Return the (X, Y) coordinate for the center point of the cell that contains the specified text.  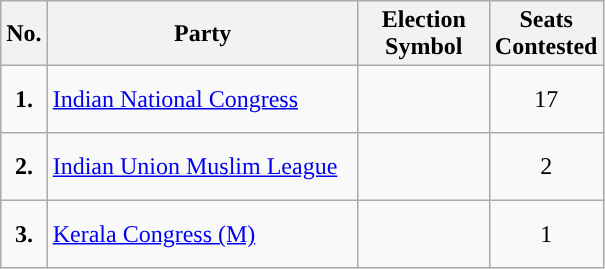
1. (24, 100)
No. (24, 34)
17 (546, 100)
2 (546, 167)
Indian Union Muslim League (202, 167)
1 (546, 235)
Party (202, 34)
3. (24, 235)
Indian National Congress (202, 100)
2. (24, 167)
Election Symbol (424, 34)
Seats Contested (546, 34)
Kerala Congress (M) (202, 235)
